Determine the (X, Y) coordinate at the center of the cell enclosing the given text.  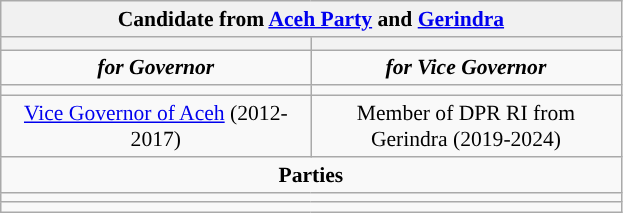
Vice Governor of Aceh (2012-2017) (156, 126)
Member of DPR RI from Gerindra (2019-2024) (466, 126)
for Vice Governor (466, 68)
Candidate from Aceh Party and Gerindra (311, 19)
for Governor (156, 68)
Parties (311, 175)
